Return [x, y] of the center of cell containing provided text 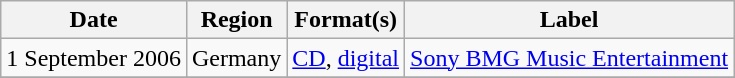
Germany [236, 58]
Date [94, 20]
1 September 2006 [94, 58]
Region [236, 20]
Format(s) [346, 20]
Label [570, 20]
Sony BMG Music Entertainment [570, 58]
CD, digital [346, 58]
